Extract the (X, Y) coordinate from the center of the cell holding the provided text.  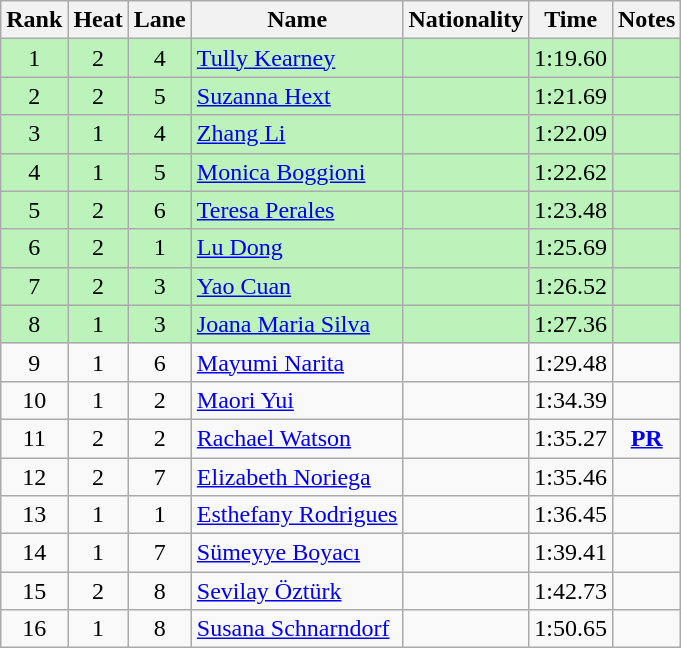
Name (297, 20)
1:25.69 (571, 248)
9 (34, 362)
Joana Maria Silva (297, 324)
Elizabeth Noriega (297, 477)
1:39.41 (571, 553)
1:36.45 (571, 515)
Zhang Li (297, 134)
12 (34, 477)
1:22.62 (571, 172)
1:22.09 (571, 134)
Suzanna Hext (297, 96)
1:29.48 (571, 362)
1:19.60 (571, 58)
15 (34, 591)
Lu Dong (297, 248)
PR (646, 438)
Sevilay Öztürk (297, 591)
11 (34, 438)
Mayumi Narita (297, 362)
14 (34, 553)
Notes (646, 20)
Nationality (466, 20)
Teresa Perales (297, 210)
1:26.52 (571, 286)
1:50.65 (571, 629)
Monica Boggioni (297, 172)
1:35.27 (571, 438)
Sümeyye Boyacı (297, 553)
1:23.48 (571, 210)
13 (34, 515)
Rachael Watson (297, 438)
Tully Kearney (297, 58)
Time (571, 20)
Susana Schnarndorf (297, 629)
1:35.46 (571, 477)
Rank (34, 20)
Esthefany Rodrigues (297, 515)
1:34.39 (571, 400)
1:21.69 (571, 96)
Maori Yui (297, 400)
Yao Cuan (297, 286)
Lane (160, 20)
1:42.73 (571, 591)
1:27.36 (571, 324)
16 (34, 629)
10 (34, 400)
Heat (98, 20)
